Scan for the cell matching the given text and deliver its (x, y) coordinate at center. 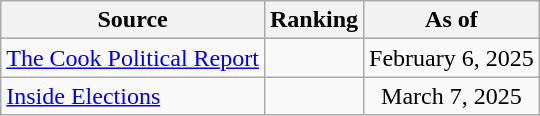
March 7, 2025 (452, 96)
February 6, 2025 (452, 58)
Ranking (314, 20)
Inside Elections (133, 96)
As of (452, 20)
Source (133, 20)
The Cook Political Report (133, 58)
